Capture the cell that displays the provided text and extract its (X, Y) central coordinate. 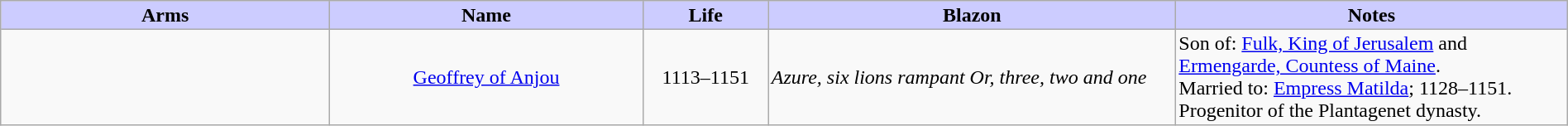
Life (705, 15)
Blazon (973, 15)
Arms (165, 15)
1113–1151 (705, 77)
Notes (1372, 15)
Geoffrey of Anjou (486, 77)
Azure, six lions rampant Or, three, two and one (973, 77)
Name (486, 15)
Son of: Fulk, King of Jerusalem and Ermengarde, Countess of Maine.Married to: Empress Matilda; 1128–1151.Progenitor of the Plantagenet dynasty. (1372, 77)
